Pinpoint the cell where the given text exists, returning its (X, Y) midpoint coordinate. 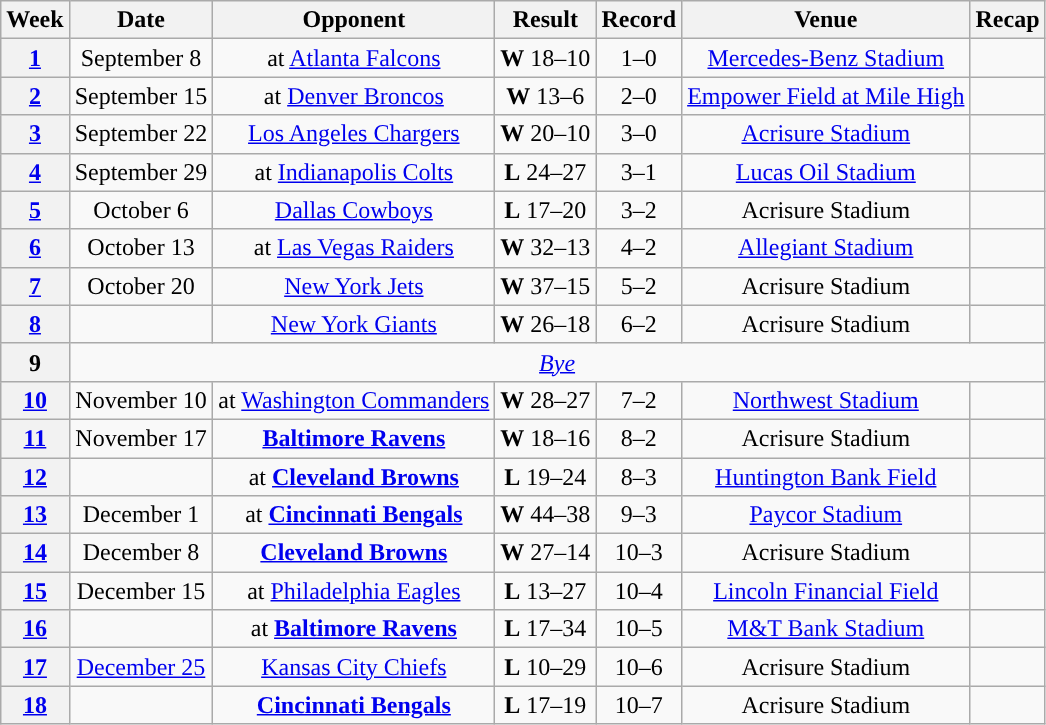
9 (35, 362)
16 (35, 629)
2–0 (639, 96)
Cincinnati Bengals (354, 705)
Venue (826, 20)
W 44–38 (546, 515)
4 (35, 172)
at Indianapolis Colts (354, 172)
7 (35, 286)
L 17–19 (546, 705)
November 10 (141, 400)
8 (35, 324)
December 1 (141, 515)
Week (35, 20)
November 17 (141, 438)
Record (639, 20)
6 (35, 248)
L 10–29 (546, 667)
at Las Vegas Raiders (354, 248)
September 15 (141, 96)
W 37–15 (546, 286)
Lincoln Financial Field (826, 591)
13 (35, 515)
10–4 (639, 591)
18 (35, 705)
8–3 (639, 477)
Cleveland Browns (354, 553)
9–3 (639, 515)
W 13–6 (546, 96)
W 26–18 (546, 324)
2 (35, 96)
3 (35, 134)
W 18–10 (546, 58)
Kansas City Chiefs (354, 667)
5–2 (639, 286)
1 (35, 58)
L 24–27 (546, 172)
October 20 (141, 286)
December 8 (141, 553)
December 15 (141, 591)
W 28–27 (546, 400)
Lucas Oil Stadium (826, 172)
Allegiant Stadium (826, 248)
Mercedes-Benz Stadium (826, 58)
at Cleveland Browns (354, 477)
at Cincinnati Bengals (354, 515)
at Baltimore Ravens (354, 629)
Huntington Bank Field (826, 477)
Date (141, 20)
at Washington Commanders (354, 400)
W 32–13 (546, 248)
3–2 (639, 210)
Los Angeles Chargers (354, 134)
10–5 (639, 629)
Empower Field at Mile High (826, 96)
14 (35, 553)
Paycor Stadium (826, 515)
September 22 (141, 134)
New York Giants (354, 324)
L 17–34 (546, 629)
Recap (1008, 20)
W 20–10 (546, 134)
October 6 (141, 210)
W 18–16 (546, 438)
September 8 (141, 58)
Northwest Stadium (826, 400)
at Philadelphia Eagles (354, 591)
10–6 (639, 667)
5 (35, 210)
Result (546, 20)
Opponent (354, 20)
3–1 (639, 172)
L 13–27 (546, 591)
L 17–20 (546, 210)
W 27–14 (546, 553)
October 13 (141, 248)
Baltimore Ravens (354, 438)
6–2 (639, 324)
10–7 (639, 705)
at Denver Broncos (354, 96)
7–2 (639, 400)
8–2 (639, 438)
December 25 (141, 667)
M&T Bank Stadium (826, 629)
1–0 (639, 58)
3–0 (639, 134)
Bye (557, 362)
10 (35, 400)
15 (35, 591)
New York Jets (354, 286)
12 (35, 477)
Dallas Cowboys (354, 210)
September 29 (141, 172)
4–2 (639, 248)
11 (35, 438)
L 19–24 (546, 477)
10–3 (639, 553)
at Atlanta Falcons (354, 58)
17 (35, 667)
